Pinpoint the cell where the given text exists, returning its (x, y) midpoint coordinate. 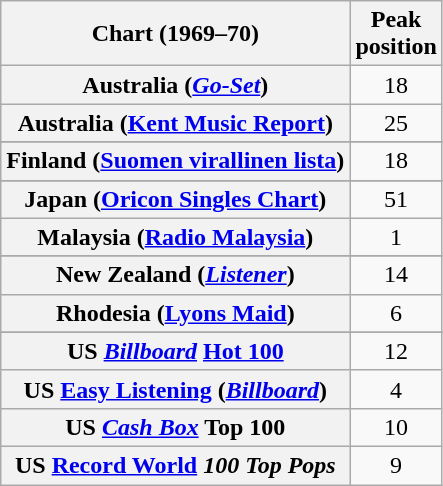
Chart (1969–70) (176, 34)
6 (396, 313)
Japan (Oricon Singles Chart) (176, 199)
9 (396, 465)
US Record World 100 Top Pops (176, 465)
51 (396, 199)
New Zealand (Listener) (176, 275)
US Cash Box Top 100 (176, 427)
12 (396, 351)
Malaysia (Radio Malaysia) (176, 237)
Australia (Go-Set) (176, 85)
10 (396, 427)
US Easy Listening (Billboard) (176, 389)
1 (396, 237)
US Billboard Hot 100 (176, 351)
Rhodesia (Lyons Maid) (176, 313)
Australia (Kent Music Report) (176, 123)
14 (396, 275)
25 (396, 123)
4 (396, 389)
Peakposition (396, 34)
Finland (Suomen virallinen lista) (176, 161)
